Search for the cell housing the specified text and yield its (x, y) center coordinate. 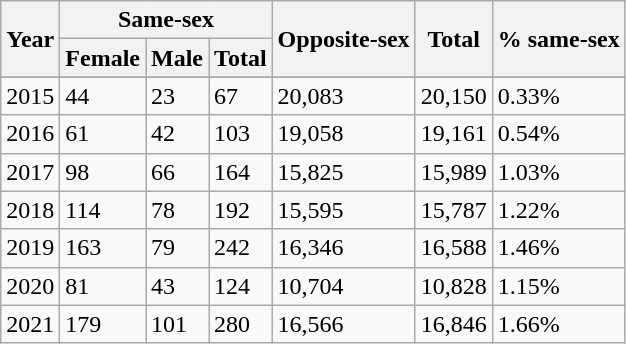
1.03% (558, 172)
2017 (30, 172)
20,083 (344, 96)
16,846 (454, 324)
78 (178, 210)
179 (103, 324)
16,346 (344, 248)
Male (178, 58)
1.22% (558, 210)
Female (103, 58)
66 (178, 172)
2018 (30, 210)
163 (103, 248)
15,989 (454, 172)
1.46% (558, 248)
81 (103, 286)
15,825 (344, 172)
% same-sex (558, 39)
124 (241, 286)
15,787 (454, 210)
0.54% (558, 134)
16,566 (344, 324)
79 (178, 248)
19,058 (344, 134)
1.66% (558, 324)
2019 (30, 248)
61 (103, 134)
192 (241, 210)
280 (241, 324)
42 (178, 134)
10,828 (454, 286)
Same-sex (166, 20)
103 (241, 134)
19,161 (454, 134)
23 (178, 96)
44 (103, 96)
2020 (30, 286)
Year (30, 39)
2021 (30, 324)
2015 (30, 96)
1.15% (558, 286)
0.33% (558, 96)
10,704 (344, 286)
101 (178, 324)
2016 (30, 134)
164 (241, 172)
16,588 (454, 248)
15,595 (344, 210)
114 (103, 210)
242 (241, 248)
67 (241, 96)
20,150 (454, 96)
43 (178, 286)
98 (103, 172)
Opposite-sex (344, 39)
